Detect which cell encompasses the target text, then output its (x, y) center coordinate. 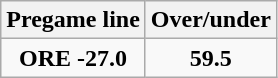
Over/under (210, 20)
ORE -27.0 (74, 58)
Pregame line (74, 20)
59.5 (210, 58)
